From the cell containing the given text, extract its center point as [X, Y] coordinate. 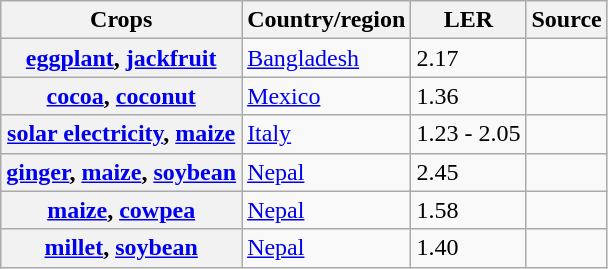
1.36 [468, 96]
Bangladesh [326, 58]
Crops [122, 20]
Source [566, 20]
LER [468, 20]
Mexico [326, 96]
cocoa, coconut [122, 96]
solar electricity, maize [122, 134]
maize, cowpea [122, 210]
ginger, maize, soybean [122, 172]
1.58 [468, 210]
1.23 - 2.05 [468, 134]
2.17 [468, 58]
Italy [326, 134]
Country/region [326, 20]
1.40 [468, 248]
eggplant, jackfruit [122, 58]
2.45 [468, 172]
millet, soybean [122, 248]
